From the cell containing the given text, extract its center point as (x, y) coordinate. 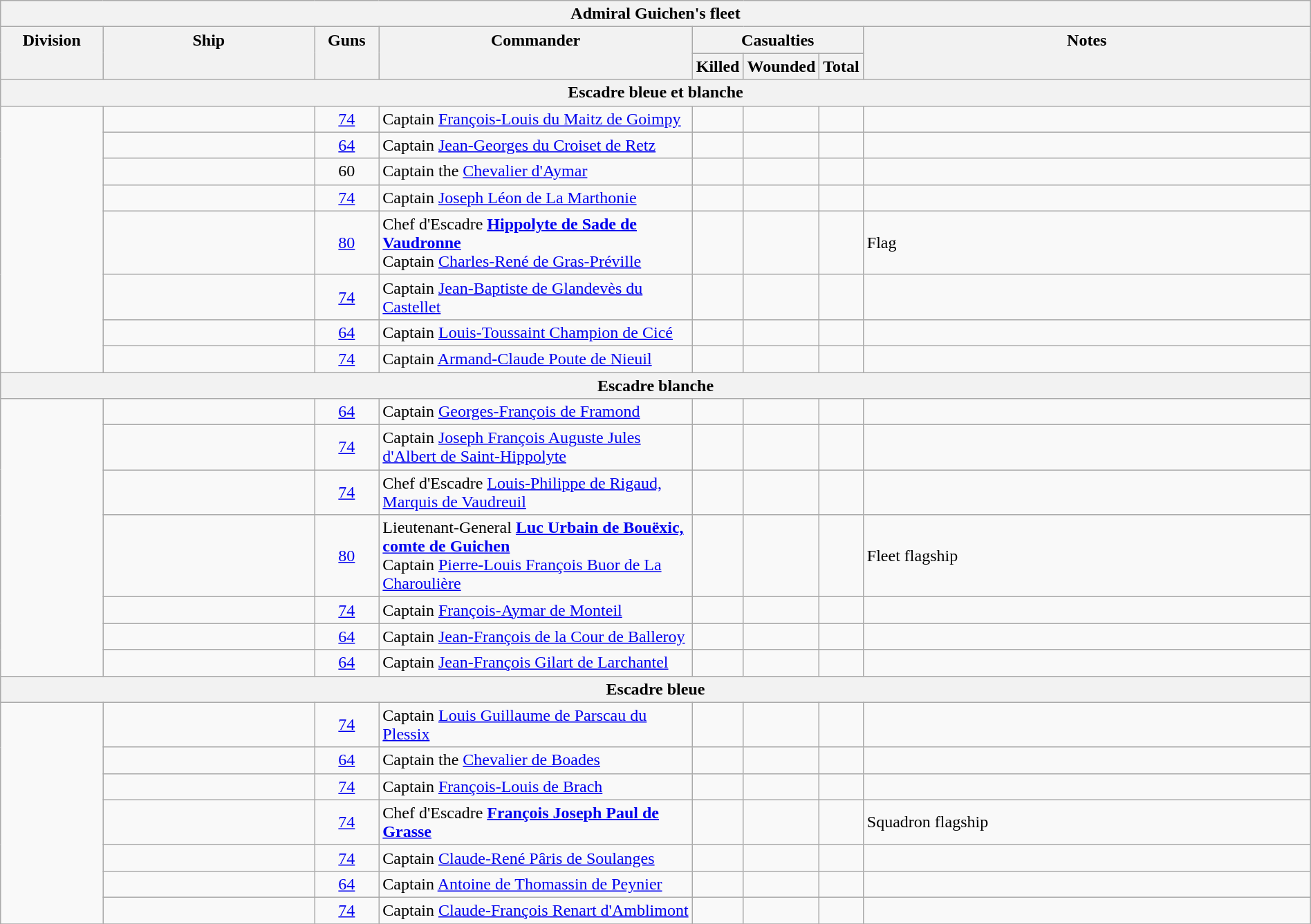
Captain Jean-François Gilart de Larchantel (535, 663)
Fleet flagship (1087, 556)
Commander (535, 53)
Squadron flagship (1087, 822)
Notes (1087, 53)
Captain François-Louis de Brach (535, 786)
Captain Claude-René Pâris de Soulanges (535, 858)
Captain Georges-François de Framond (535, 412)
Guns (347, 53)
Captain Louis Guillaume de Parscau du Plessix (535, 724)
Captain Jean-Georges du Croiset de Retz (535, 145)
Captain Antoine de Thomassin de Peynier (535, 884)
Chef d'Escadre Louis-Philippe de Rigaud, Marquis de Vaudreuil (535, 492)
Captain François-Aymar de Monteil (535, 610)
Wounded (781, 66)
Captain the Chevalier de Boades (535, 760)
Captain Joseph Léon de La Marthonie (535, 198)
Killed (718, 66)
Escadre bleue (655, 689)
Escadre blanche (655, 385)
Total (842, 66)
Chef d'Escadre François Joseph Paul de Grasse (535, 822)
Flag (1087, 243)
Captain Claude-François Renart d'Amblimont (535, 910)
Captain François-Louis du Maitz de Goimpy (535, 119)
Captain the Chevalier d'Aymar (535, 171)
Ship (209, 53)
Admiral Guichen's fleet (655, 14)
Captain Jean-Baptiste de Glandevès du Castellet (535, 297)
Captain Armand-Claude Poute de Nieuil (535, 359)
Division (52, 53)
60 (347, 171)
Escadre bleue et blanche (655, 93)
Casualties (777, 40)
Captain Jean-François de la Cour de Balleroy (535, 637)
Lieutenant-General Luc Urbain de Bouëxic, comte de GuichenCaptain Pierre-Louis François Buor de La Charoulière (535, 556)
Captain Louis-Toussaint Champion de Cicé (535, 332)
Chef d'Escadre Hippolyte de Sade de VaudronneCaptain Charles-René de Gras-Préville (535, 243)
Captain Joseph François Auguste Jules d'Albert de Saint-Hippolyte (535, 448)
